Pinpoint the cell where the given text exists, returning its [X, Y] midpoint coordinate. 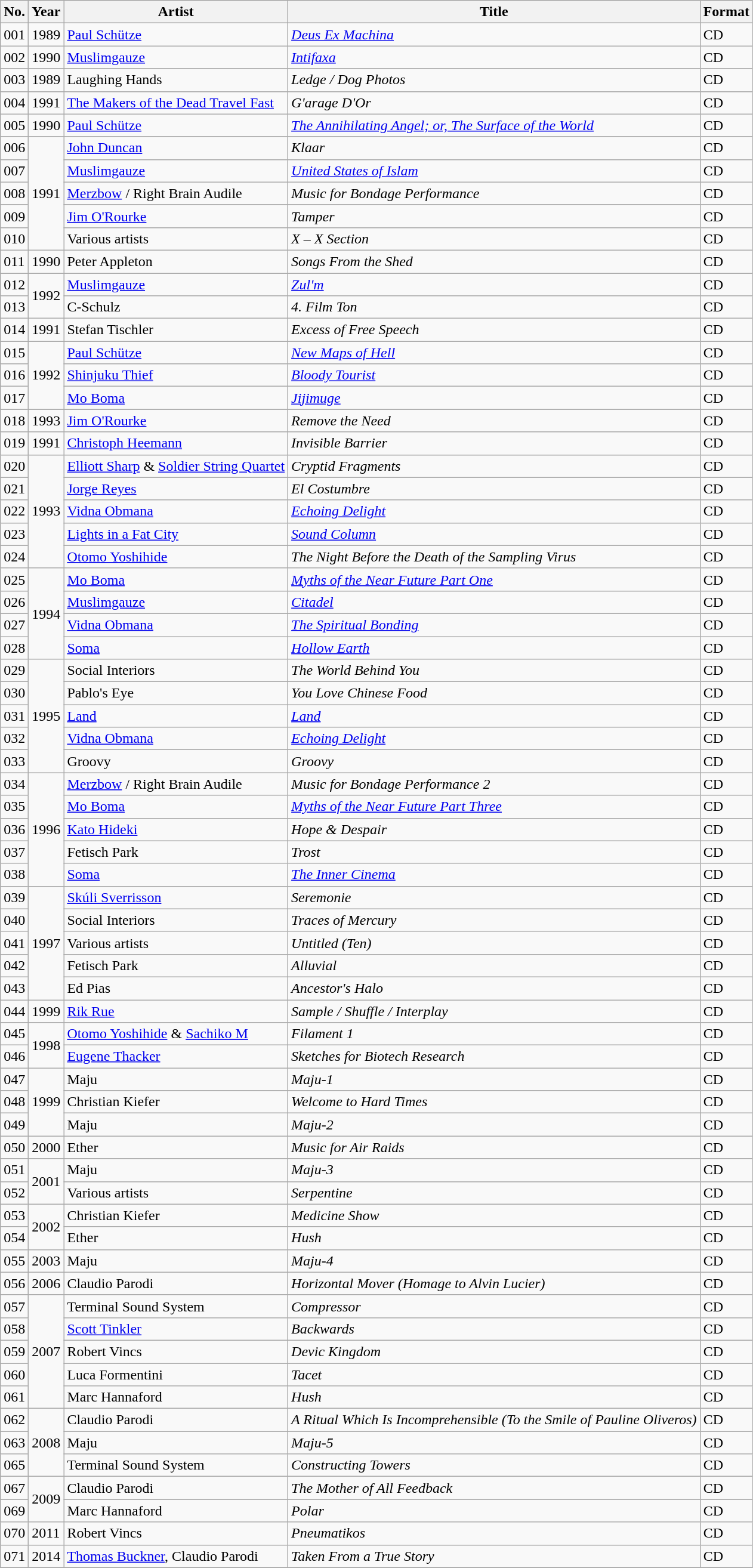
047 [14, 1079]
2008 [47, 1443]
Pneumatikos [494, 1533]
Scott Tinkler [176, 1329]
Backwards [494, 1329]
Invisible Barrier [494, 443]
Sample / Shuffle / Interplay [494, 1011]
039 [14, 897]
Remove the Need [494, 421]
Pablo's Eye [176, 693]
Luca Formentini [176, 1374]
Deus Ex Machina [494, 35]
Maju-2 [494, 1125]
Intifaxa [494, 57]
Maju-5 [494, 1443]
Ed Pias [176, 988]
051 [14, 1170]
Format [726, 12]
012 [14, 285]
El Costumbre [494, 489]
2014 [47, 1556]
Bloody Tourist [494, 375]
Music for Air Raids [494, 1147]
2003 [47, 1261]
Medicine Show [494, 1215]
Sketches for Biotech Research [494, 1057]
016 [14, 375]
Myths of the Near Future Part Three [494, 807]
4. Film Ton [494, 307]
Citadel [494, 602]
069 [14, 1511]
058 [14, 1329]
Filament 1 [494, 1034]
Tacet [494, 1374]
Songs From the Shed [494, 261]
059 [14, 1351]
006 [14, 148]
2006 [47, 1283]
2000 [47, 1147]
1994 [47, 613]
Otomo Yoshihide & Sachiko M [176, 1034]
1997 [47, 943]
Excess of Free Speech [494, 330]
034 [14, 784]
036 [14, 829]
021 [14, 489]
Kato Hideki [176, 829]
Trost [494, 852]
Welcome to Hard Times [494, 1102]
Maju-3 [494, 1170]
Peter Appleton [176, 261]
045 [14, 1034]
022 [14, 511]
004 [14, 103]
The Mother of All Feedback [494, 1488]
065 [14, 1465]
Constructing Towers [494, 1465]
071 [14, 1556]
Shinjuku Thief [176, 375]
Sound Column [494, 534]
041 [14, 943]
Eugene Thacker [176, 1057]
Ledge / Dog Photos [494, 80]
055 [14, 1261]
042 [14, 965]
Hollow Earth [494, 647]
Title [494, 12]
2001 [47, 1181]
Lights in a Fat City [176, 534]
Devic Kingdom [494, 1351]
Ancestor's Halo [494, 988]
Compressor [494, 1306]
Skúli Sverrisson [176, 897]
Christoph Heemann [176, 443]
1996 [47, 829]
025 [14, 579]
Rik Rue [176, 1011]
028 [14, 647]
Klaar [494, 148]
You Love Chinese Food [494, 693]
043 [14, 988]
The Inner Cinema [494, 875]
035 [14, 807]
008 [14, 193]
060 [14, 1374]
032 [14, 739]
023 [14, 534]
Traces of Mercury [494, 920]
2011 [47, 1533]
Zul'm [494, 285]
052 [14, 1193]
New Maps of Hell [494, 353]
037 [14, 852]
Hope & Despair [494, 829]
026 [14, 602]
The World Behind You [494, 671]
017 [14, 398]
019 [14, 443]
053 [14, 1215]
Otomo Yoshihide [176, 557]
014 [14, 330]
Jijimuge [494, 398]
018 [14, 421]
Alluvial [494, 965]
001 [14, 35]
The Annihilating Angel; or, The Surface of the World [494, 125]
2002 [47, 1227]
United States of Islam [494, 171]
063 [14, 1443]
003 [14, 80]
015 [14, 353]
Serpentine [494, 1193]
044 [14, 1011]
Artist [176, 12]
2007 [47, 1351]
Seremonie [494, 897]
Elliott Sharp & Soldier String Quartet [176, 466]
070 [14, 1533]
John Duncan [176, 148]
Music for Bondage Performance 2 [494, 784]
The Makers of the Dead Travel Fast [176, 103]
046 [14, 1057]
057 [14, 1306]
033 [14, 761]
Stefan Tischler [176, 330]
Taken From a True Story [494, 1556]
No. [14, 12]
Cryptid Fragments [494, 466]
C-Schulz [176, 307]
Polar [494, 1511]
1995 [47, 716]
X – X Section [494, 239]
054 [14, 1238]
1998 [47, 1045]
038 [14, 875]
061 [14, 1397]
067 [14, 1488]
030 [14, 693]
020 [14, 466]
024 [14, 557]
The Spiritual Bonding [494, 625]
Year [47, 12]
062 [14, 1420]
Laughing Hands [176, 80]
G'arage D'Or [494, 103]
005 [14, 125]
Tamper [494, 216]
011 [14, 261]
Myths of the Near Future Part One [494, 579]
010 [14, 239]
031 [14, 716]
Thomas Buckner, Claudio Parodi [176, 1556]
009 [14, 216]
Jorge Reyes [176, 489]
Music for Bondage Performance [494, 193]
007 [14, 171]
A Ritual Which Is Incomprehensible (To the Smile of Pauline Oliveros) [494, 1420]
Maju-4 [494, 1261]
2009 [47, 1499]
Horizontal Mover (Homage to Alvin Lucier) [494, 1283]
Maju-1 [494, 1079]
048 [14, 1102]
029 [14, 671]
013 [14, 307]
040 [14, 920]
049 [14, 1125]
002 [14, 57]
Untitled (Ten) [494, 943]
056 [14, 1283]
050 [14, 1147]
The Night Before the Death of the Sampling Virus [494, 557]
027 [14, 625]
